Find where the given text appears and provide that cell's center as (X, Y) coordinate. 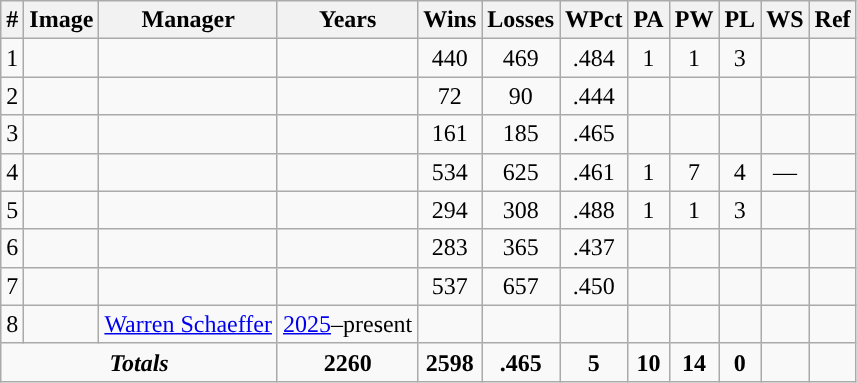
Warren Schaeffer (188, 324)
Manager (188, 20)
.444 (594, 96)
.488 (594, 210)
2260 (347, 362)
469 (521, 58)
Ref (832, 20)
.461 (594, 172)
PL (740, 20)
WS (785, 20)
WPct (594, 20)
PW (694, 20)
# (12, 20)
294 (450, 210)
Losses (521, 20)
90 (521, 96)
625 (521, 172)
2598 (450, 362)
657 (521, 286)
0 (740, 362)
185 (521, 134)
2 (12, 96)
8 (12, 324)
Totals (140, 362)
534 (450, 172)
.437 (594, 248)
161 (450, 134)
365 (521, 248)
537 (450, 286)
14 (694, 362)
.484 (594, 58)
2025–present (347, 324)
72 (450, 96)
PA (648, 20)
283 (450, 248)
Image (62, 20)
440 (450, 58)
6 (12, 248)
308 (521, 210)
— (785, 172)
Years (347, 20)
.450 (594, 286)
Wins (450, 20)
10 (648, 362)
